Determine the (X, Y) coordinate at the center of the cell enclosing the given text.  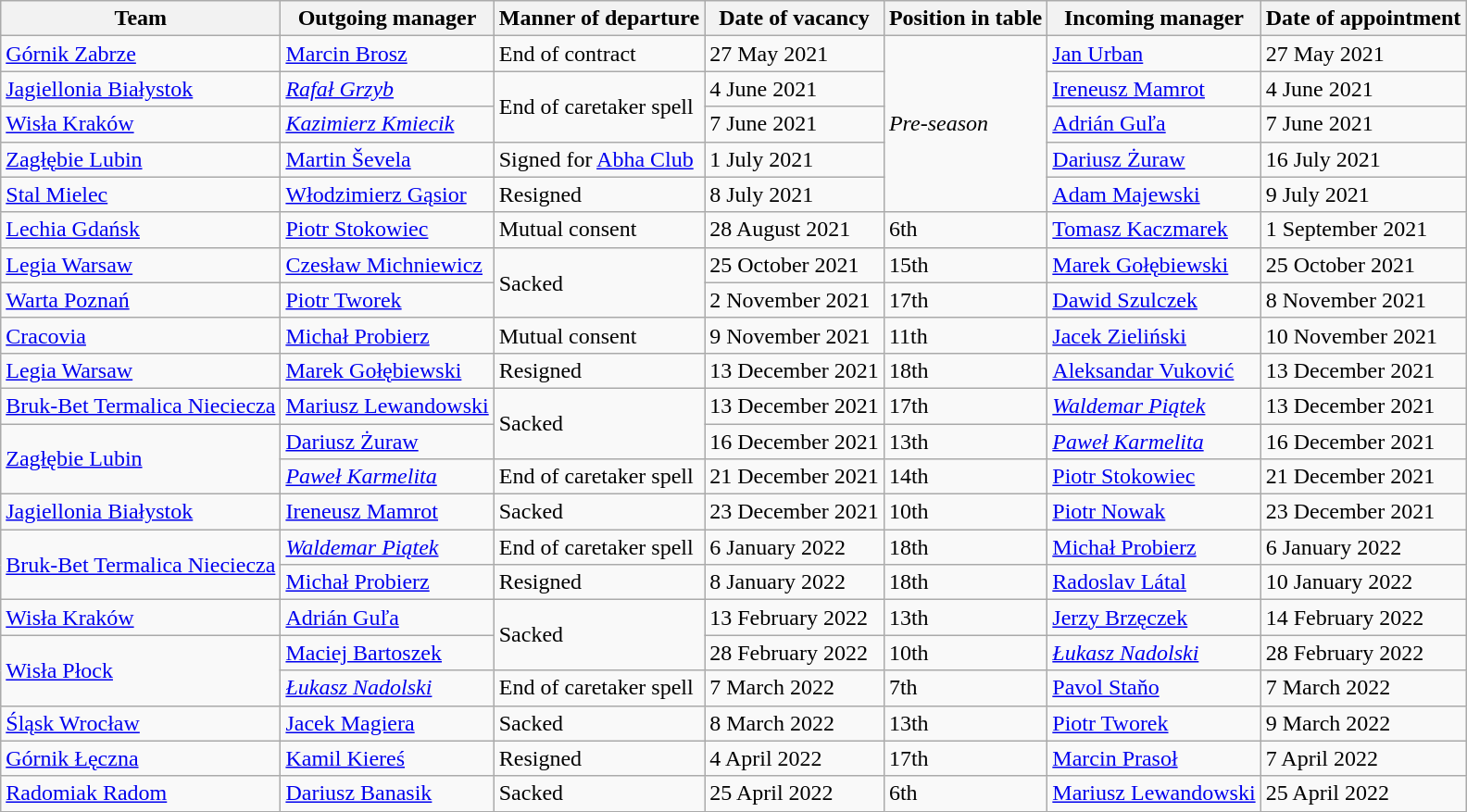
Pavol Staňo (1154, 688)
Czesław Michniewicz (387, 265)
Aleksandar Vuković (1154, 370)
14 February 2022 (1363, 618)
Date of vacancy (795, 19)
16 July 2021 (1363, 159)
9 March 2022 (1363, 723)
10 January 2022 (1363, 582)
11th (965, 335)
Wisła Płock (141, 670)
14th (965, 477)
Włodzimierz Gąsior (387, 194)
28 August 2021 (795, 230)
Tomasz Kaczmarek (1154, 230)
Piotr Nowak (1154, 512)
2 November 2021 (795, 300)
7 April 2022 (1363, 758)
Górnik Łęczna (141, 758)
8 January 2022 (795, 582)
1 September 2021 (1363, 230)
Stal Mielec (141, 194)
Górnik Zabrze (141, 54)
Jan Urban (1154, 54)
Dariusz Banasik (387, 793)
Kamil Kiereś (387, 758)
13 February 2022 (795, 618)
Kazimierz Kmiecik (387, 124)
Jacek Magiera (387, 723)
8 July 2021 (795, 194)
Position in table (965, 19)
Maciej Bartoszek (387, 653)
4 April 2022 (795, 758)
Outgoing manager (387, 19)
1 July 2021 (795, 159)
Date of appointment (1363, 19)
Cracovia (141, 335)
Pre-season (965, 124)
9 July 2021 (1363, 194)
Jerzy Brzęczek (1154, 618)
Śląsk Wrocław (141, 723)
Martin Ševela (387, 159)
Rafał Grzyb (387, 89)
Radomiak Radom (141, 793)
Lechia Gdańsk (141, 230)
9 November 2021 (795, 335)
Radoslav Látal (1154, 582)
Manner of departure (598, 19)
Marcin Brosz (387, 54)
8 March 2022 (795, 723)
Warta Poznań (141, 300)
Dawid Szulczek (1154, 300)
Incoming manager (1154, 19)
7th (965, 688)
Adam Majewski (1154, 194)
Team (141, 19)
End of contract (598, 54)
Signed for Abha Club (598, 159)
10 November 2021 (1363, 335)
Marcin Prasoł (1154, 758)
Jacek Zieliński (1154, 335)
8 November 2021 (1363, 300)
15th (965, 265)
